Locate the cell with the specified text and output its (X, Y) center coordinate. 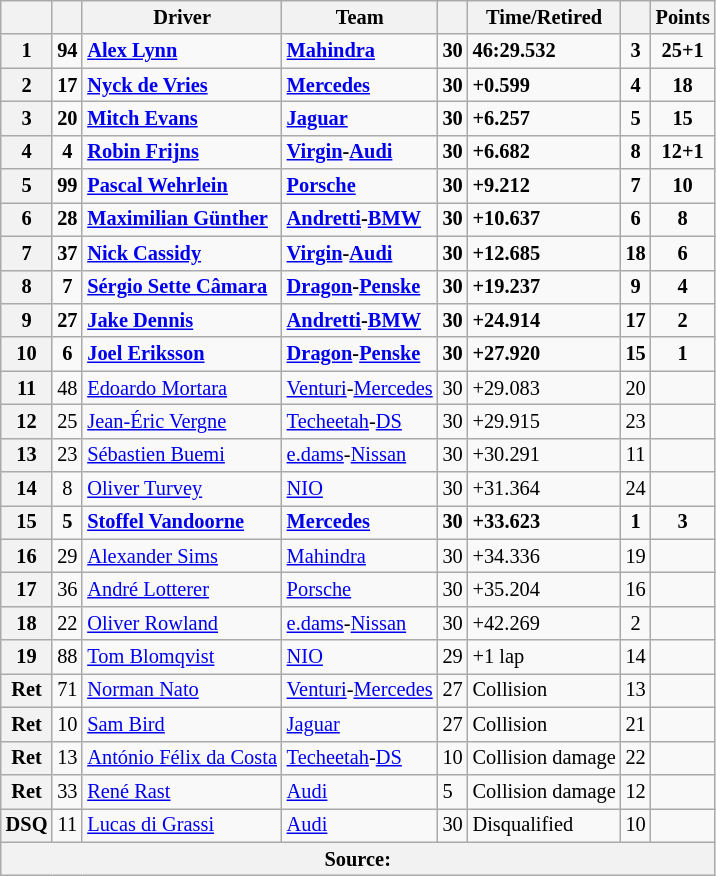
+30.291 (544, 455)
Driver (182, 17)
+33.623 (544, 522)
+10.637 (544, 219)
25 (67, 421)
Maximilian Günther (182, 219)
Tom Blomqvist (182, 657)
+24.914 (544, 320)
Pascal Wehrlein (182, 186)
Alexander Sims (182, 556)
+31.364 (544, 489)
+6.257 (544, 118)
+1 lap (544, 657)
71 (67, 690)
Edoardo Mortara (182, 388)
+34.336 (544, 556)
Robin Frijns (182, 152)
33 (67, 791)
Points (683, 17)
Oliver Turvey (182, 489)
Lucas di Grassi (182, 825)
46:29.532 (544, 51)
+12.685 (544, 253)
+19.237 (544, 287)
24 (636, 489)
37 (67, 253)
28 (67, 219)
+29.083 (544, 388)
Sérgio Sette Câmara (182, 287)
Joel Eriksson (182, 354)
99 (67, 186)
Alex Lynn (182, 51)
94 (67, 51)
88 (67, 657)
Sam Bird (182, 724)
Jake Dennis (182, 320)
+27.920 (544, 354)
+29.915 (544, 421)
António Félix da Costa (182, 758)
+9.212 (544, 186)
+6.682 (544, 152)
36 (67, 589)
Jean-Éric Vergne (182, 421)
25+1 (683, 51)
21 (636, 724)
René Rast (182, 791)
DSQ (27, 825)
+35.204 (544, 589)
Nick Cassidy (182, 253)
Time/Retired (544, 17)
Nyck de Vries (182, 85)
Norman Nato (182, 690)
+0.599 (544, 85)
Source: (358, 859)
Oliver Rowland (182, 623)
André Lotterer (182, 589)
48 (67, 388)
Team (360, 17)
Sébastien Buemi (182, 455)
+42.269 (544, 623)
Mitch Evans (182, 118)
Disqualified (544, 825)
Stoffel Vandoorne (182, 522)
12+1 (683, 152)
